Scan for the cell matching the given text and deliver its (X, Y) coordinate at center. 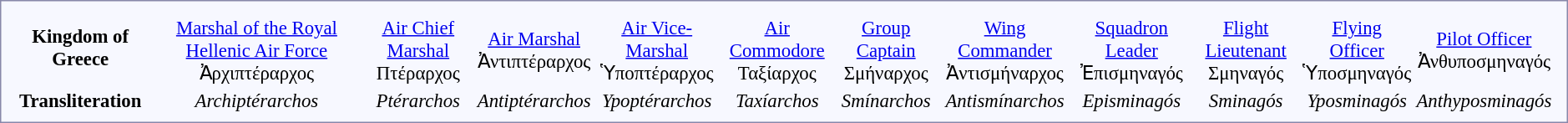
Anthyposminagós (1485, 100)
Squadron Leader Ἐπισμηναγός (1132, 50)
Smínarchos (886, 100)
Kingdom of Greece (80, 48)
Ptérarchos (417, 100)
Archiptérarchos (256, 100)
Sminagós (1246, 100)
Yposminagós (1358, 100)
Air Vice-Marshal Ὑποπτέραρχος (656, 50)
Transliteration (80, 100)
Ypoptérarchos (656, 100)
Antiptérarchos (534, 100)
Air Marshal Ἀντιπτέραρχος (534, 50)
Group Captain Σμήναρχος (886, 50)
Flying Officer Ὑποσμηναγός (1358, 50)
Wing Commander Ἀντισμήναρχος (1005, 50)
Pilot Officer Ἀνθυποσμηναγός (1485, 50)
Episminagós (1132, 100)
Antismínarchos (1005, 100)
Taxíarchos (776, 100)
Flight Lieutenant Σμηναγός (1246, 50)
Marshal of the Royal Hellenic Air Force Ἀρχιπτέραρχος (256, 50)
Air Chief Marshal Πτέραρχος (417, 50)
Air Commodore Ταξίαρχος (776, 50)
